Identify which cell holds the provided text, then report its [x, y] central coordinate. 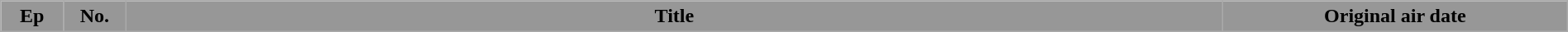
Ep [32, 16]
No. [95, 16]
Title [674, 16]
Original air date [1394, 16]
